From the cell containing the given text, extract its center point as (X, Y) coordinate. 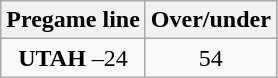
UTAH –24 (74, 58)
Pregame line (74, 20)
Over/under (210, 20)
54 (210, 58)
